Pinpoint the cell where the given text exists, returning its [x, y] midpoint coordinate. 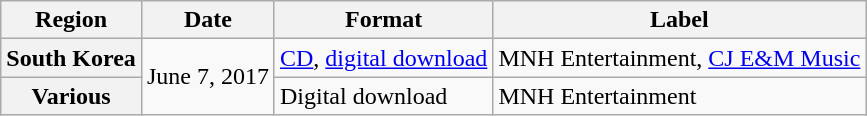
Label [680, 20]
South Korea [72, 58]
June 7, 2017 [208, 77]
MNH Entertainment [680, 96]
Region [72, 20]
CD, digital download [383, 58]
Format [383, 20]
MNH Entertainment, CJ E&M Music [680, 58]
Various [72, 96]
Date [208, 20]
Digital download [383, 96]
